Identify which cell holds the provided text, then report its (X, Y) central coordinate. 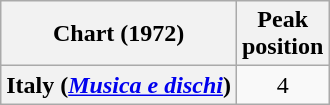
Peakposition (282, 34)
Chart (1972) (119, 34)
Italy (Musica e dischi) (119, 85)
4 (282, 85)
